Extract the [x, y] coordinate from the center of the cell holding the provided text.  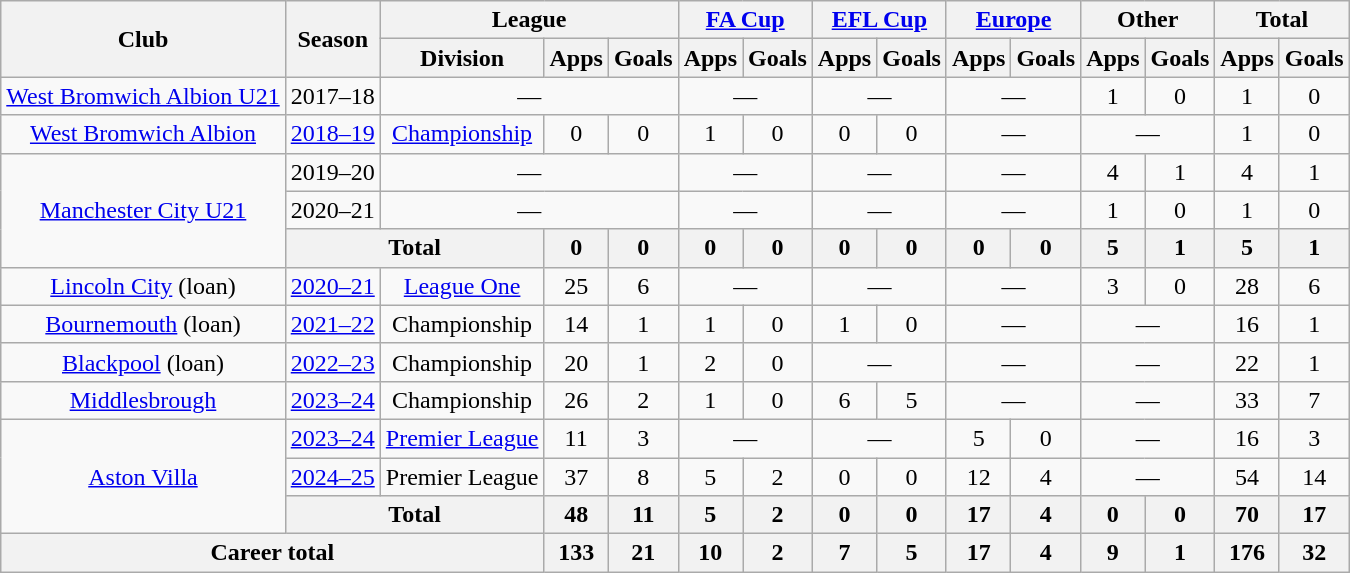
33 [1247, 400]
176 [1247, 553]
28 [1247, 286]
70 [1247, 515]
2021–22 [332, 324]
2018–19 [332, 134]
2024–25 [332, 477]
Other [1148, 20]
2022–23 [332, 362]
2017–18 [332, 96]
48 [576, 515]
Bournemouth (loan) [143, 324]
25 [576, 286]
22 [1247, 362]
Season [332, 39]
West Bromwich Albion [143, 134]
Division [462, 58]
Manchester City U21 [143, 210]
Career total [272, 553]
Blackpool (loan) [143, 362]
20 [576, 362]
54 [1247, 477]
FA Cup [745, 20]
26 [576, 400]
21 [643, 553]
2019–20 [332, 172]
League [529, 20]
8 [643, 477]
10 [710, 553]
League One [462, 286]
Lincoln City (loan) [143, 286]
EFL Cup [879, 20]
133 [576, 553]
9 [1113, 553]
12 [978, 477]
West Bromwich Albion U21 [143, 96]
Europe [1013, 20]
Aston Villa [143, 476]
32 [1314, 553]
Middlesbrough [143, 400]
37 [576, 477]
Club [143, 39]
